Extract the [x, y] coordinate from the center of the cell holding the provided text.  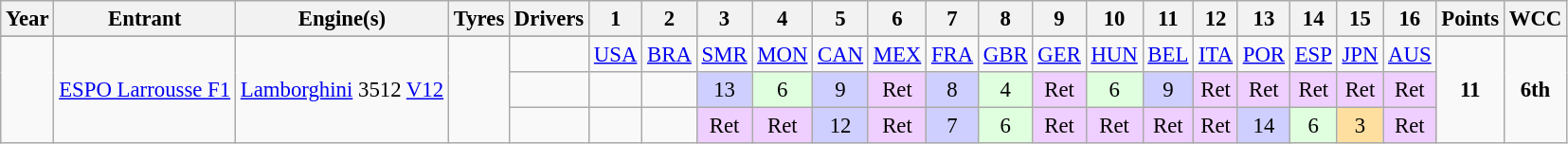
MEX [896, 55]
ITA [1217, 55]
HUN [1114, 55]
Lamborghini 3512 V12 [341, 91]
BRA [669, 55]
ESP [1313, 55]
Tyres [478, 19]
WCC [1535, 19]
AUS [1410, 55]
2 [669, 19]
Drivers [550, 19]
FRA [953, 55]
MON [783, 55]
CAN [841, 55]
POR [1264, 55]
Points [1470, 19]
USA [616, 55]
Year [27, 19]
GER [1059, 55]
10 [1114, 19]
Entrant [145, 19]
6th [1535, 91]
1 [616, 19]
15 [1361, 19]
JPN [1361, 55]
BEL [1168, 55]
GBR [1006, 55]
Engine(s) [341, 19]
ESPO Larrousse F1 [145, 91]
5 [841, 19]
SMR [724, 55]
16 [1410, 19]
